Pinpoint the cell where the given text exists, returning its (X, Y) midpoint coordinate. 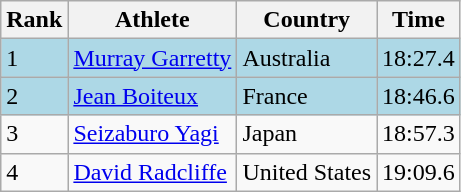
Time (419, 20)
18:46.6 (419, 96)
18:27.4 (419, 58)
2 (34, 96)
David Radcliffe (152, 172)
France (307, 96)
Athlete (152, 20)
Australia (307, 58)
1 (34, 58)
18:57.3 (419, 134)
United States (307, 172)
Seizaburo Yagi (152, 134)
Murray Garretty (152, 58)
Country (307, 20)
4 (34, 172)
Japan (307, 134)
Jean Boiteux (152, 96)
3 (34, 134)
Rank (34, 20)
19:09.6 (419, 172)
